Capture the cell that displays the provided text and extract its (X, Y) central coordinate. 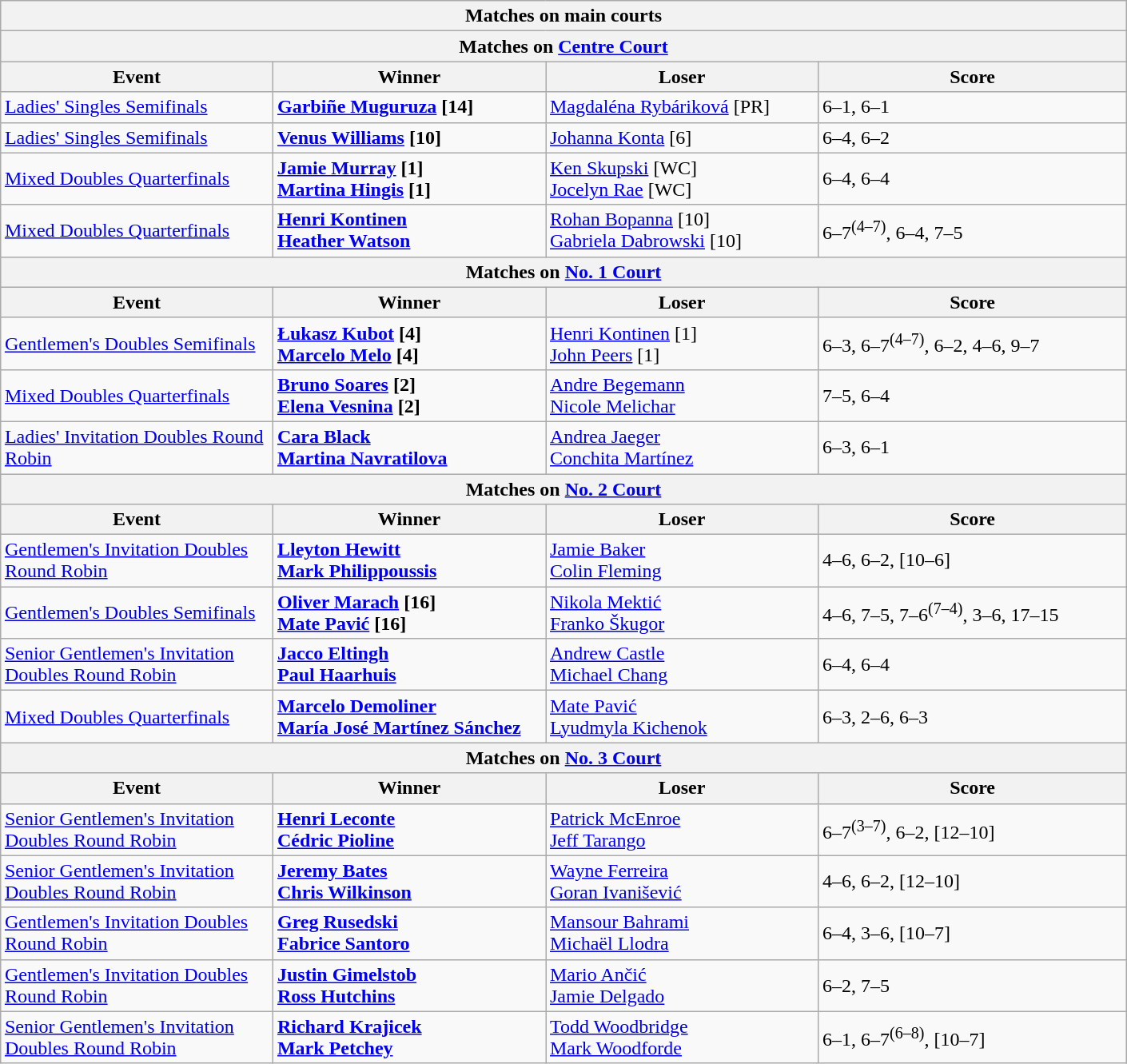
Henri Leconte Cédric Pioline (409, 830)
4–6, 6–2, [10–6] (973, 561)
Łukasz Kubot [4] Marcelo Melo [4] (409, 344)
Wayne Ferreira Goran Ivanišević (681, 881)
Jeremy Bates Chris Wilkinson (409, 881)
Todd Woodbridge Mark Woodforde (681, 1038)
6–4, 6–2 (973, 137)
7–5, 6–4 (973, 395)
Justin Gimelstob Ross Hutchins (409, 985)
6–3, 6–1 (973, 448)
Greg Rusedski Fabrice Santoro (409, 934)
Andre Begemann Nicole Melichar (681, 395)
Ladies' Invitation Doubles Round Robin (136, 448)
Magdaléna Rybáriková [PR] (681, 107)
Rohan Bopanna [10] Gabriela Dabrowski [10] (681, 230)
Mansour Bahrami Michaël Llodra (681, 934)
Nikola Mektić Franko Škugor (681, 612)
6–1, 6–7(6–8), [10–7] (973, 1038)
Venus Williams [10] (409, 137)
6–4, 3–6, [10–7] (973, 934)
Lleyton Hewitt Mark Philippoussis (409, 561)
Matches on No. 3 Court (563, 758)
Garbiñe Muguruza [14] (409, 107)
Matches on main courts (563, 16)
Jamie Murray [1] Martina Hingis [1] (409, 179)
Mate Pavić Lyudmyla Kichenok (681, 716)
Bruno Soares [2] Elena Vesnina [2] (409, 395)
Henri Kontinen Heather Watson (409, 230)
6–3, 6–7(4–7), 6–2, 4–6, 9–7 (973, 344)
Richard Krajicek Mark Petchey (409, 1038)
Johanna Konta [6] (681, 137)
Ken Skupski [WC] Jocelyn Rae [WC] (681, 179)
6–7(4–7), 6–4, 7–5 (973, 230)
Henri Kontinen [1] John Peers [1] (681, 344)
Patrick McEnroe Jeff Tarango (681, 830)
Mario Ančić Jamie Delgado (681, 985)
Cara Black Martina Navratilova (409, 448)
Marcelo Demoliner María José Martínez Sánchez (409, 716)
Jamie Baker Colin Fleming (681, 561)
Andrew Castle Michael Chang (681, 665)
6–1, 6–1 (973, 107)
6–2, 7–5 (973, 985)
Oliver Marach [16] Mate Pavić [16] (409, 612)
6–3, 2–6, 6–3 (973, 716)
Andrea Jaeger Conchita Martínez (681, 448)
Matches on No. 1 Court (563, 272)
6–7(3–7), 6–2, [12–10] (973, 830)
Matches on No. 2 Court (563, 488)
Jacco Eltingh Paul Haarhuis (409, 665)
4–6, 6–2, [12–10] (973, 881)
Matches on Centre Court (563, 46)
4–6, 7–5, 7–6(7–4), 3–6, 17–15 (973, 612)
